Extract the [X, Y] coordinate from the center of the cell holding the provided text.  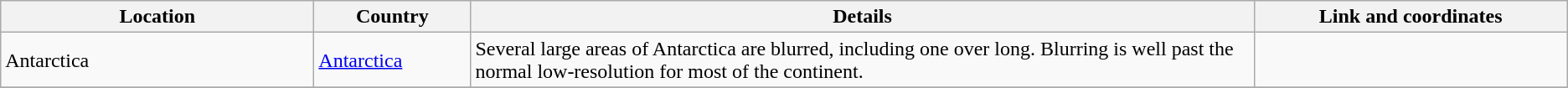
Several large areas of Antarctica are blurred, including one over long. Blurring is well past the normal low-resolution for most of the continent. [863, 60]
Details [863, 17]
Location [157, 17]
Country [392, 17]
Link and coordinates [1411, 17]
